Return the [X, Y] coordinate for the center point of the cell that contains the specified text.  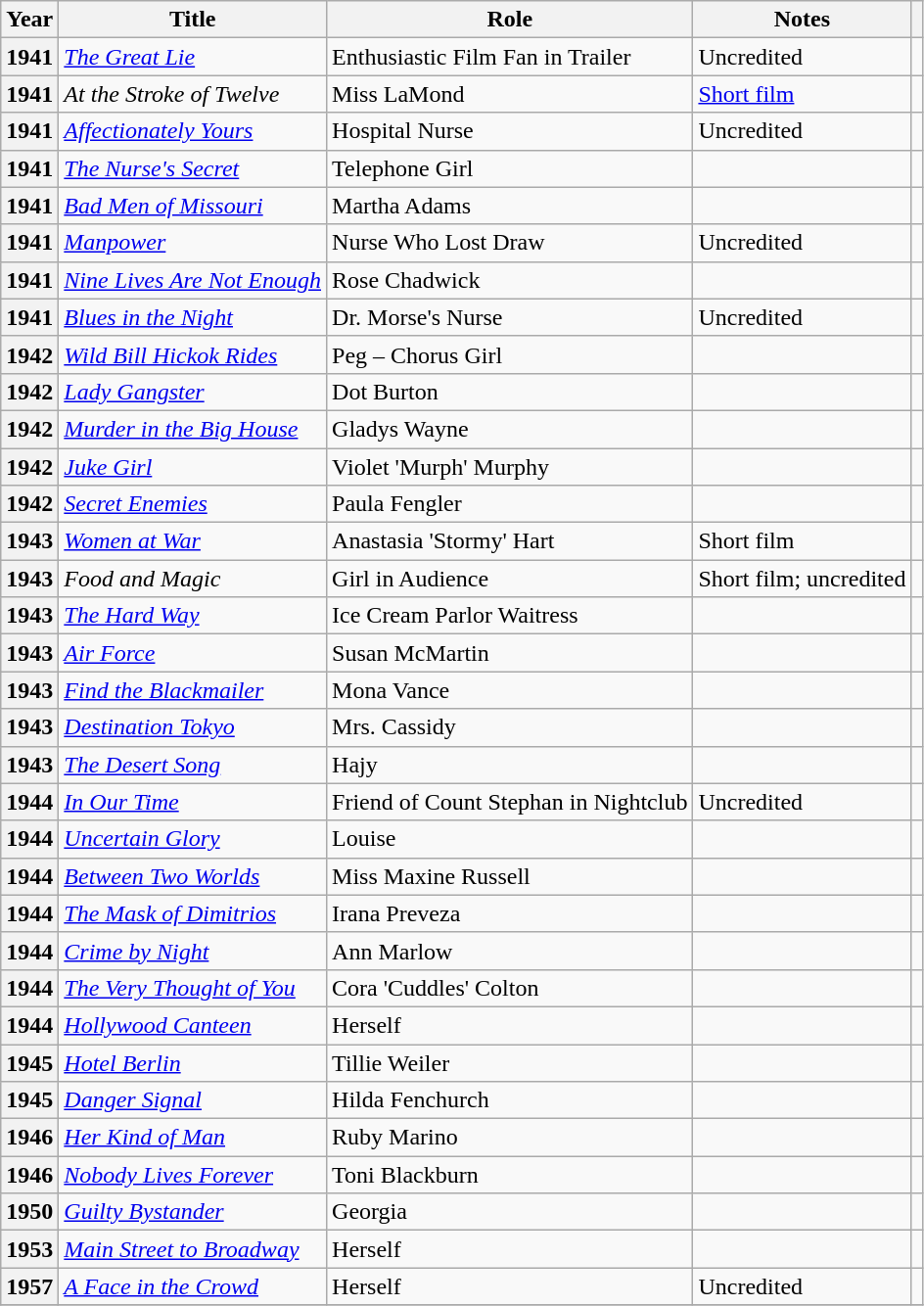
Hollywood Canteen [193, 1025]
Ruby Marino [510, 1138]
Find the Blackmailer [193, 690]
Girl in Audience [510, 579]
Miss Maxine Russell [510, 876]
Hospital Nurse [510, 131]
Title [193, 20]
Danger Signal [193, 1100]
Uncertain Glory [193, 839]
Hilda Fenchurch [510, 1100]
Enthusiastic Film Fan in Trailer [510, 57]
Her Kind of Man [193, 1138]
Gladys Wayne [510, 429]
Lady Gangster [193, 392]
Friend of Count Stephan in Nightclub [510, 802]
Destination Tokyo [193, 727]
Peg – Chorus Girl [510, 354]
Hajy [510, 765]
Notes [803, 20]
Rose Chadwick [510, 280]
The Great Lie [193, 57]
Role [510, 20]
Guilty Bystander [193, 1212]
Mona Vance [510, 690]
Tillie Weiler [510, 1062]
Dot Burton [510, 392]
The Hard Way [193, 616]
Nobody Lives Forever [193, 1175]
Food and Magic [193, 579]
Short film; uncredited [803, 579]
1950 [29, 1212]
Affectionately Yours [193, 131]
Susan McMartin [510, 653]
Murder in the Big House [193, 429]
Paula Fengler [510, 504]
Wild Bill Hickok Rides [193, 354]
Main Street to Broadway [193, 1249]
Bad Men of Missouri [193, 206]
Hotel Berlin [193, 1062]
In Our Time [193, 802]
At the Stroke of Twelve [193, 94]
Mrs. Cassidy [510, 727]
Georgia [510, 1212]
Manpower [193, 243]
Telephone Girl [510, 168]
The Mask of Dimitrios [193, 913]
Year [29, 20]
Violet 'Murph' Murphy [510, 467]
Nurse Who Lost Draw [510, 243]
Ice Cream Parlor Waitress [510, 616]
Secret Enemies [193, 504]
Dr. Morse's Nurse [510, 317]
Irana Preveza [510, 913]
Toni Blackburn [510, 1175]
Juke Girl [193, 467]
Crime by Night [193, 951]
The Very Thought of You [193, 988]
Martha Adams [510, 206]
A Face in the Crowd [193, 1286]
Between Two Worlds [193, 876]
Louise [510, 839]
Women at War [193, 541]
Air Force [193, 653]
The Nurse's Secret [193, 168]
1953 [29, 1249]
Nine Lives Are Not Enough [193, 280]
Ann Marlow [510, 951]
Cora 'Cuddles' Colton [510, 988]
Miss LaMond [510, 94]
The Desert Song [193, 765]
Anastasia 'Stormy' Hart [510, 541]
1957 [29, 1286]
Blues in the Night [193, 317]
